Pinpoint the cell where the given text exists, returning its (x, y) midpoint coordinate. 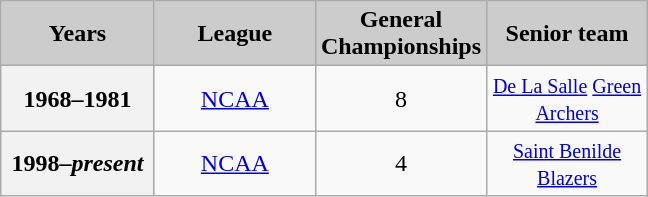
Saint Benilde Blazers (568, 164)
1968–1981 (78, 98)
League (234, 34)
1998–present (78, 164)
4 (400, 164)
General Championships (400, 34)
Senior team (568, 34)
De La Salle Green Archers (568, 98)
Years (78, 34)
8 (400, 98)
